From the cell containing the given text, extract its center point as [X, Y] coordinate. 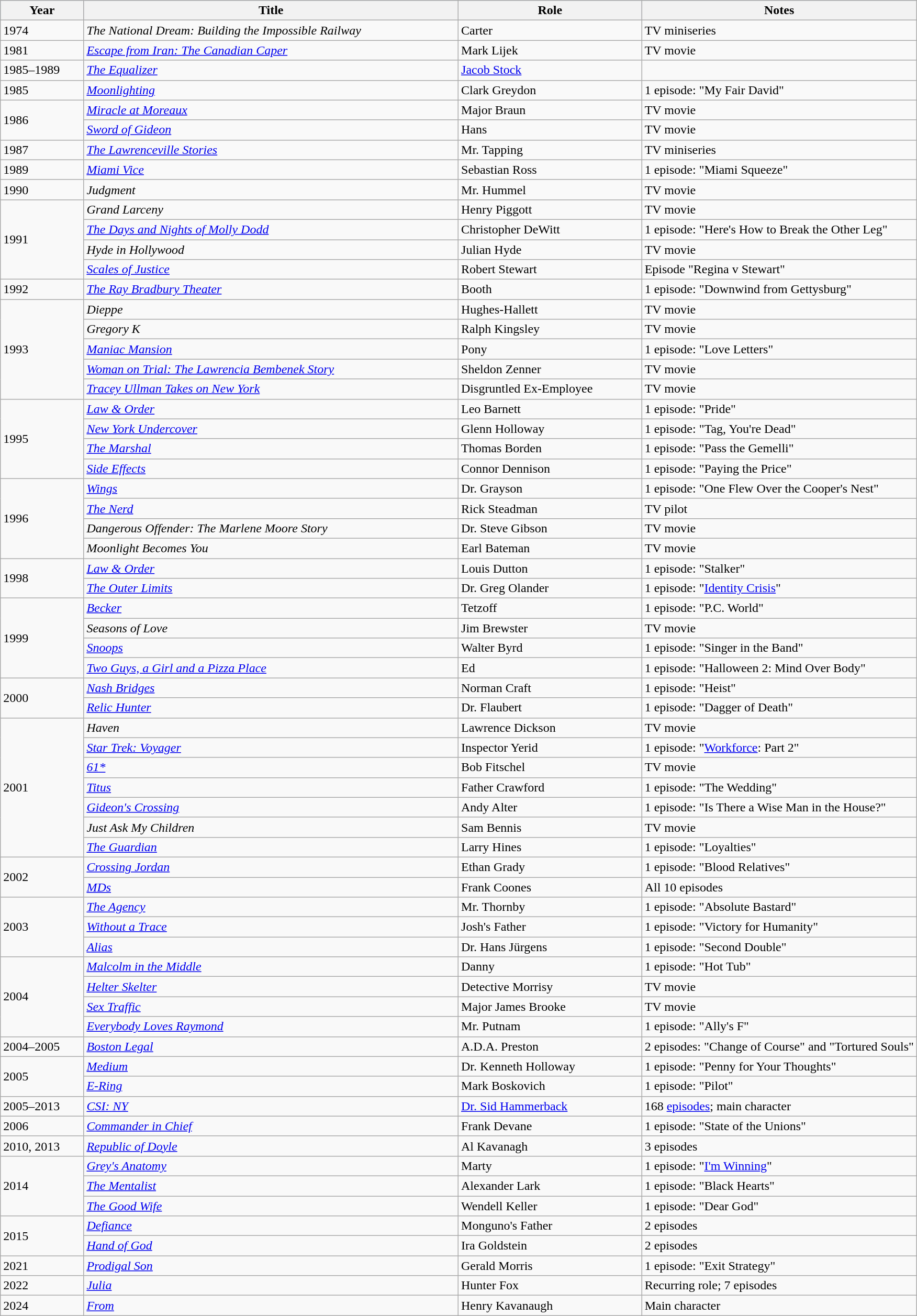
Becker [271, 608]
Commander in Chief [271, 1126]
1 episode: "State of the Unions" [779, 1126]
Walter Byrd [551, 648]
1 episode: "Tag, You're Dead" [779, 429]
1 episode: "I'm Winning" [779, 1166]
Sam Bennis [551, 827]
Ed [551, 668]
1990 [42, 189]
Jim Brewster [551, 628]
1 episode: "Love Letters" [779, 349]
Julian Hyde [551, 250]
The Nerd [271, 508]
Hand of God [271, 1246]
1 episode: "The Wedding" [779, 787]
Main character [779, 1306]
Helter Skelter [271, 987]
1 episode: "Singer in the Band" [779, 648]
2021 [42, 1266]
Dr. Sid Hammerback [551, 1106]
Grand Larceny [271, 209]
The Outer Limits [271, 588]
1 episode: "Heist" [779, 688]
Larry Hines [551, 847]
Crossing Jordan [271, 867]
Earl Bateman [551, 548]
1 episode: "Here's How to Break the Other Leg" [779, 229]
Moonlight Becomes You [271, 548]
A.D.A. Preston [551, 1046]
Sebastian Ross [551, 170]
Mark Lijek [551, 50]
1 episode: "Second Double" [779, 947]
Snoops [271, 648]
1987 [42, 150]
The Equalizer [271, 70]
1 episode: "Identity Crisis" [779, 588]
Tetzoff [551, 608]
2022 [42, 1286]
1 episode: "Victory for Humanity" [779, 927]
Father Crawford [551, 787]
Wendell Keller [551, 1206]
Sex Traffic [271, 1007]
1 episode: "Pass the Gemelli" [779, 449]
Booth [551, 289]
MDs [271, 887]
Disgruntled Ex-Employee [551, 389]
1998 [42, 578]
Judgment [271, 189]
1 episode: "Paying the Price" [779, 469]
Title [271, 10]
Hughes-Hallett [551, 309]
Lawrence Dickson [551, 728]
Al Kavanagh [551, 1146]
Inspector Yerid [551, 748]
Detective Morrisy [551, 987]
Side Effects [271, 469]
Carter [551, 30]
All 10 episodes [779, 887]
Prodigal Son [271, 1266]
2002 [42, 877]
Josh's Father [551, 927]
Hans [551, 130]
Mr. Thornby [551, 907]
The Days and Nights of Molly Dodd [271, 229]
Henry Piggott [551, 209]
1 episode: "Blood Relatives" [779, 867]
61* [271, 767]
Titus [271, 787]
The Agency [271, 907]
The Marshal [271, 449]
168 episodes; main character [779, 1106]
From [271, 1306]
1 episode: "Exit Strategy" [779, 1266]
Major James Brooke [551, 1007]
1991 [42, 239]
The Ray Bradbury Theater [271, 289]
2005 [42, 1076]
1 episode: "Dear God" [779, 1206]
Dangerous Offender: The Marlene Moore Story [271, 528]
Mark Boskovich [551, 1086]
Marty [551, 1166]
1 episode: "Dagger of Death" [779, 708]
Sword of Gideon [271, 130]
2004 [42, 997]
Defiance [271, 1226]
Ira Goldstein [551, 1246]
2 episodes: "Change of Course" and "Tortured Souls" [779, 1046]
Frank Devane [551, 1126]
E-Ring [271, 1086]
1 episode: "P.C. World" [779, 608]
1981 [42, 50]
Major Braun [551, 110]
Alexander Lark [551, 1186]
Robert Stewart [551, 270]
2006 [42, 1126]
Relic Hunter [271, 708]
1 episode: "Downwind from Gettysburg" [779, 289]
CSI: NY [271, 1106]
1 episode: "Is There a Wise Man in the House?" [779, 807]
Moonlighting [271, 90]
1989 [42, 170]
Star Trek: Voyager [271, 748]
Dr. Grayson [551, 488]
1 episode: "Workforce: Part 2" [779, 748]
1 episode: "Loyalties" [779, 847]
3 episodes [779, 1146]
Escape from Iran: The Canadian Caper [271, 50]
Episode "Regina v Stewart" [779, 270]
Gideon's Crossing [271, 807]
Malcolm in the Middle [271, 967]
Ralph Kingsley [551, 329]
2015 [42, 1236]
1 episode: "Pilot" [779, 1086]
The Lawrenceville Stories [271, 150]
Andy Alter [551, 807]
Mr. Putnam [551, 1027]
Two Guys, a Girl and a Pizza Place [271, 668]
Julia [271, 1286]
Mr. Hummel [551, 189]
Christopher DeWitt [551, 229]
1 episode: "Hot Tub" [779, 967]
2024 [42, 1306]
Miracle at Moreaux [271, 110]
2001 [42, 787]
1 episode: "One Flew Over the Cooper's Nest" [779, 488]
Thomas Borden [551, 449]
Norman Craft [551, 688]
Hunter Fox [551, 1286]
Miami Vice [271, 170]
Glenn Holloway [551, 429]
2005–2013 [42, 1106]
1993 [42, 349]
TV pilot [779, 508]
1 episode: "Miami Squeeze" [779, 170]
Dr. Kenneth Holloway [551, 1066]
Tracey Ullman Takes on New York [271, 389]
Dr. Steve Gibson [551, 528]
Ethan Grady [551, 867]
Role [551, 10]
Dieppe [271, 309]
Mr. Tapping [551, 150]
Everybody Loves Raymond [271, 1027]
Dr. Flaubert [551, 708]
1985–1989 [42, 70]
Dr. Greg Olander [551, 588]
Wings [271, 488]
Gerald Morris [551, 1266]
Jacob Stock [551, 70]
Boston Legal [271, 1046]
Notes [779, 10]
Nash Bridges [271, 688]
Monguno's Father [551, 1226]
The Mentalist [271, 1186]
Alias [271, 947]
Bob Fitschel [551, 767]
1974 [42, 30]
2003 [42, 927]
New York Undercover [271, 429]
1 episode: "Absolute Bastard" [779, 907]
Danny [551, 967]
1995 [42, 439]
Leo Barnett [551, 409]
1 episode: "Pride" [779, 409]
The National Dream: Building the Impossible Railway [271, 30]
Just Ask My Children [271, 827]
Henry Kavanaugh [551, 1306]
1 episode: "Black Hearts" [779, 1186]
Medium [271, 1066]
2014 [42, 1186]
2010, 2013 [42, 1146]
1 episode: "Penny for Your Thoughts" [779, 1066]
Haven [271, 728]
1999 [42, 638]
Grey's Anatomy [271, 1166]
The Good Wife [271, 1206]
1 episode: "Ally's F" [779, 1027]
Clark Greydon [551, 90]
Connor Dennison [551, 469]
Seasons of Love [271, 628]
Year [42, 10]
1992 [42, 289]
Sheldon Zenner [551, 369]
Without a Trace [271, 927]
Dr. Hans Jürgens [551, 947]
1986 [42, 120]
Recurring role; 7 episodes [779, 1286]
Pony [551, 349]
1 episode: "Stalker" [779, 568]
1 episode: "Halloween 2: Mind Over Body" [779, 668]
Rick Steadman [551, 508]
Maniac Mansion [271, 349]
Hyde in Hollywood [271, 250]
1985 [42, 90]
1 episode: "My Fair David" [779, 90]
Scales of Justice [271, 270]
2004–2005 [42, 1046]
Woman on Trial: The Lawrencia Bembenek Story [271, 369]
2000 [42, 698]
Republic of Doyle [271, 1146]
Frank Coones [551, 887]
Gregory K [271, 329]
Louis Dutton [551, 568]
The Guardian [271, 847]
1996 [42, 518]
